From the cell containing the given text, extract its center point as (x, y) coordinate. 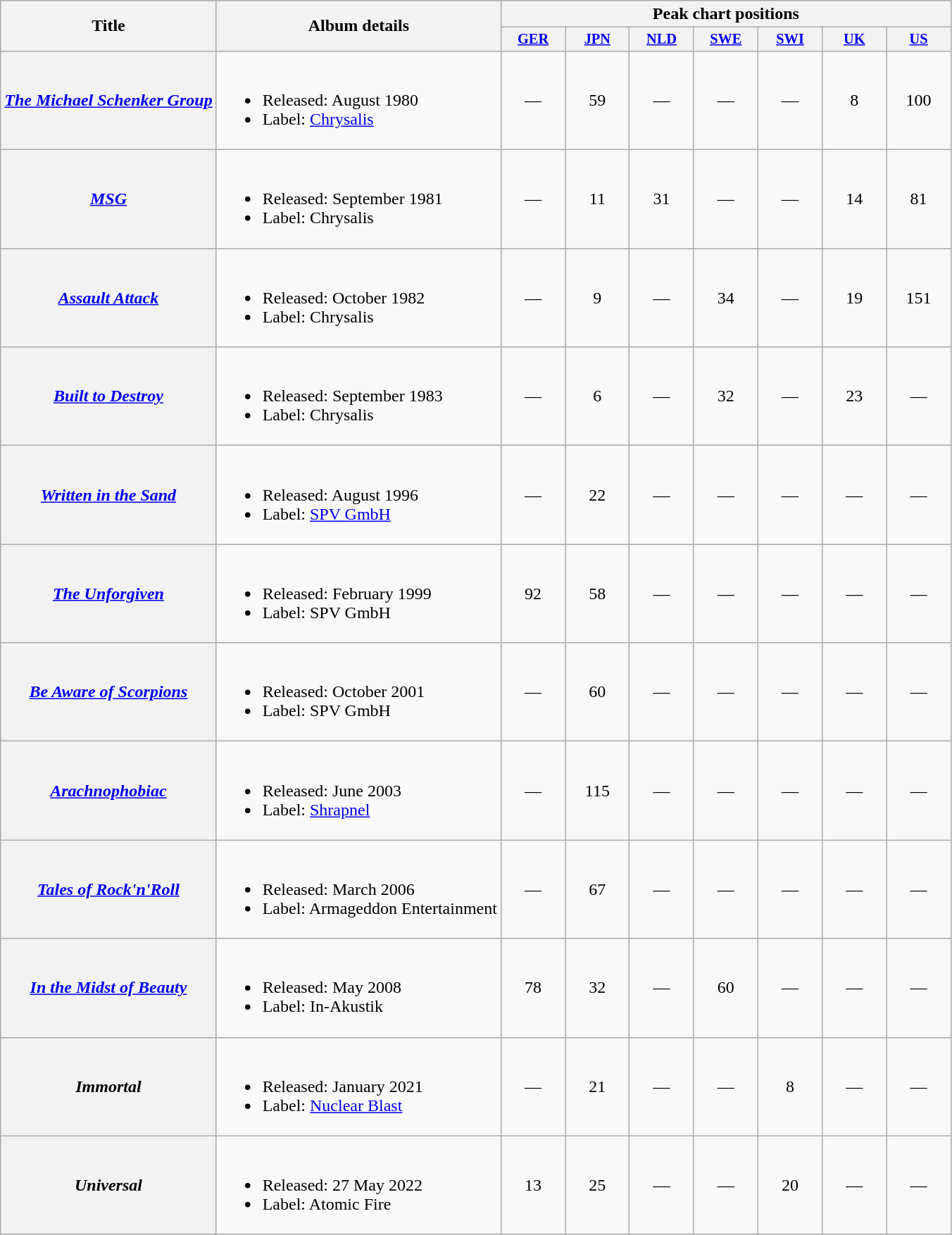
Built to Destroy (108, 396)
JPN (597, 39)
Be Aware of Scorpions (108, 692)
MSG (108, 199)
Immortal (108, 1086)
78 (532, 988)
The Unforgiven (108, 594)
Tales of Rock'n'Roll (108, 889)
Released: June 2003Label: Shrapnel (358, 791)
SWI (790, 39)
Released: March 2006Label: Armageddon Entertainment (358, 889)
20 (790, 1185)
Released: September 1981Label: Chrysalis (358, 199)
115 (597, 791)
100 (918, 100)
SWE (725, 39)
31 (662, 199)
Released: May 2008Label: In-Akustik (358, 988)
81 (918, 199)
In the Midst of Beauty (108, 988)
Assault Attack (108, 298)
13 (532, 1185)
Released: February 1999Label: SPV GmbH (358, 594)
Released: September 1983Label: Chrysalis (358, 396)
67 (597, 889)
UK (855, 39)
Universal (108, 1185)
Title (108, 26)
US (918, 39)
NLD (662, 39)
Album details (358, 26)
Released: October 1982Label: Chrysalis (358, 298)
Released: 27 May 2022Label: Atomic Fire (358, 1185)
19 (855, 298)
151 (918, 298)
Peak chart positions (725, 14)
Released: January 2021Label: Nuclear Blast (358, 1086)
Released: August 1996Label: SPV GmbH (358, 495)
58 (597, 594)
59 (597, 100)
9 (597, 298)
Released: August 1980Label: Chrysalis (358, 100)
21 (597, 1086)
GER (532, 39)
23 (855, 396)
14 (855, 199)
6 (597, 396)
11 (597, 199)
22 (597, 495)
Arachnophobiac (108, 791)
Written in the Sand (108, 495)
Released: October 2001Label: SPV GmbH (358, 692)
The Michael Schenker Group (108, 100)
34 (725, 298)
92 (532, 594)
25 (597, 1185)
